Scan for the cell matching the given text and deliver its [x, y] coordinate at center. 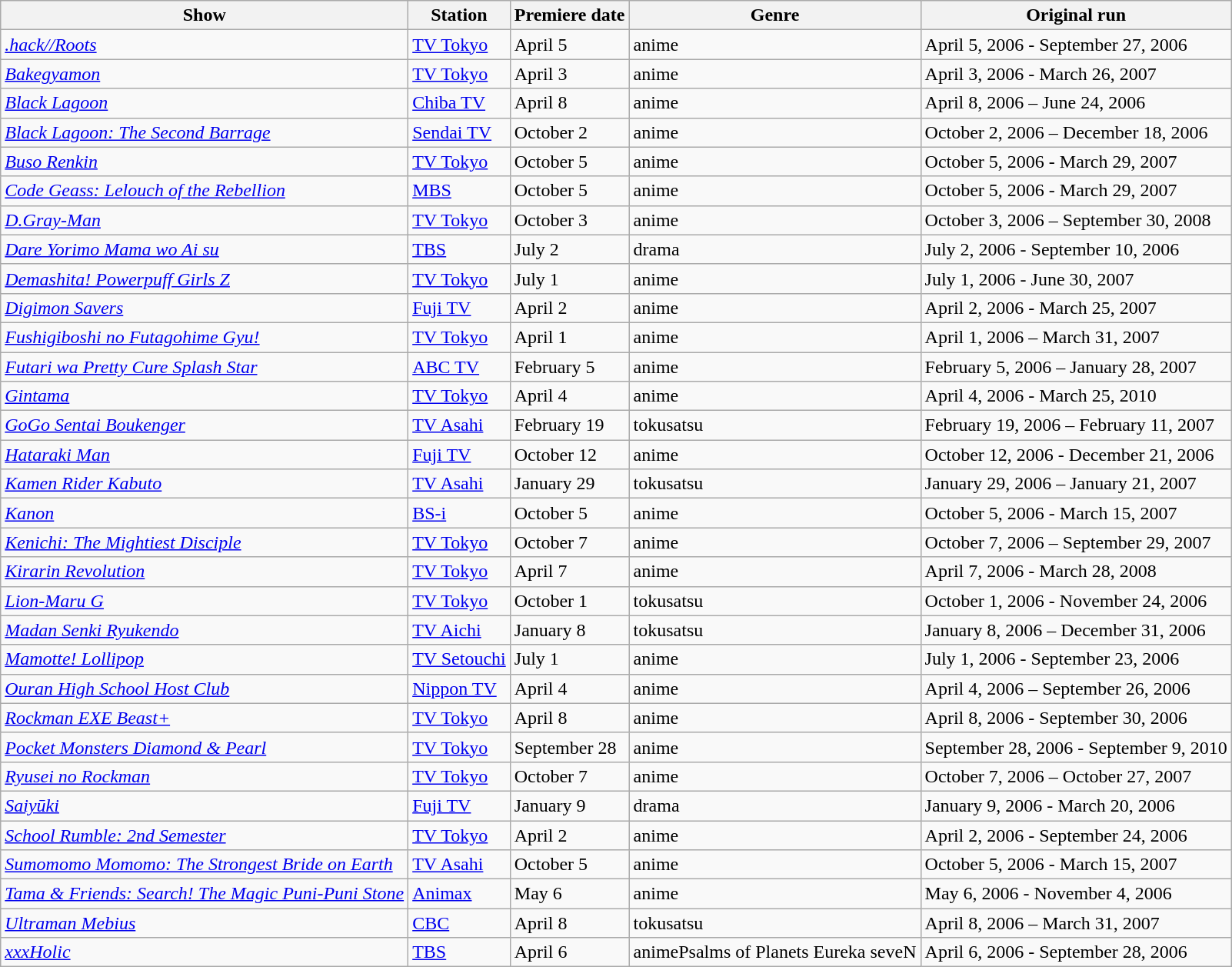
Kenichi: The Mightiest Disciple [205, 542]
Original run [1076, 15]
Ryusei no Rockman [205, 776]
October 12, 2006 - December 21, 2006 [1076, 455]
Hataraki Man [205, 455]
Sendai TV [460, 132]
BS-i [460, 513]
April 1 [569, 337]
Black Lagoon [205, 103]
Saiyūki [205, 805]
Ouran High School Host Club [205, 689]
January 9 [569, 805]
D.Gray-Man [205, 220]
CBC [460, 923]
July 1, 2006 - September 23, 2006 [1076, 659]
Nippon TV [460, 689]
February 19, 2006 – February 11, 2007 [1076, 425]
Premiere date [569, 15]
Sumomomo Momomo: The Strongest Bride on Earth [205, 865]
April 1, 2006 – March 31, 2007 [1076, 337]
Ultraman Mebius [205, 923]
MBS [460, 191]
April 6 [569, 952]
April 7 [569, 572]
Kanon [205, 513]
April 8, 2006 – March 31, 2007 [1076, 923]
October 3, 2006 – September 30, 2008 [1076, 220]
October 1, 2006 - November 24, 2006 [1076, 601]
April 4, 2006 - March 25, 2010 [1076, 396]
October 7, 2006 – September 29, 2007 [1076, 542]
October 1 [569, 601]
Madan Senki Ryukendo [205, 630]
Kirarin Revolution [205, 572]
Black Lagoon: The Second Barrage [205, 132]
Mamotte! Lollipop [205, 659]
Digimon Savers [205, 308]
January 29 [569, 484]
Gintama [205, 396]
February 5, 2006 – January 28, 2007 [1076, 367]
October 2 [569, 132]
TV Setouchi [460, 659]
April 2, 2006 - March 25, 2007 [1076, 308]
Fushigiboshi no Futagohime Gyu! [205, 337]
Rockman EXE Beast+ [205, 718]
October 3 [569, 220]
April 5, 2006 - September 27, 2006 [1076, 45]
April 5 [569, 45]
October 12 [569, 455]
Chiba TV [460, 103]
Bakegyamon [205, 74]
July 2, 2006 - September 10, 2006 [1076, 249]
Lion-Maru G [205, 601]
September 28, 2006 - September 9, 2010 [1076, 747]
April 3 [569, 74]
Dare Yorimo Mama wo Ai su [205, 249]
July 1, 2006 - June 30, 2007 [1076, 278]
Buso Renkin [205, 162]
February 19 [569, 425]
April 8, 2006 - September 30, 2006 [1076, 718]
January 29, 2006 – January 21, 2007 [1076, 484]
Kamen Rider Kabuto [205, 484]
Demashita! Powerpuff Girls Z [205, 278]
xxxHolic [205, 952]
Show [205, 15]
January 8, 2006 – December 31, 2006 [1076, 630]
February 5 [569, 367]
Genre [775, 15]
April 6, 2006 - September 28, 2006 [1076, 952]
January 8 [569, 630]
July 2 [569, 249]
.hack//Roots [205, 45]
Futari wa Pretty Cure Splash Star [205, 367]
April 4, 2006 – September 26, 2006 [1076, 689]
October 2, 2006 – December 18, 2006 [1076, 132]
Animax [460, 894]
April 7, 2006 - March 28, 2008 [1076, 572]
Tama & Friends: Search! The Magic Puni-Puni Stone [205, 894]
April 3, 2006 - March 26, 2007 [1076, 74]
May 6, 2006 - November 4, 2006 [1076, 894]
GoGo Sentai Boukenger [205, 425]
April 2, 2006 - September 24, 2006 [1076, 835]
Station [460, 15]
School Rumble: 2nd Semester [205, 835]
animePsalms of Planets Eureka seveN [775, 952]
October 7, 2006 – October 27, 2007 [1076, 776]
ABC TV [460, 367]
May 6 [569, 894]
April 8, 2006 – June 24, 2006 [1076, 103]
September 28 [569, 747]
TV Aichi [460, 630]
January 9, 2006 - March 20, 2006 [1076, 805]
Pocket Monsters Diamond & Pearl [205, 747]
Code Geass: Lelouch of the Rebellion [205, 191]
